Provide the [x, y] coordinate of the cell's center where the given text is located.  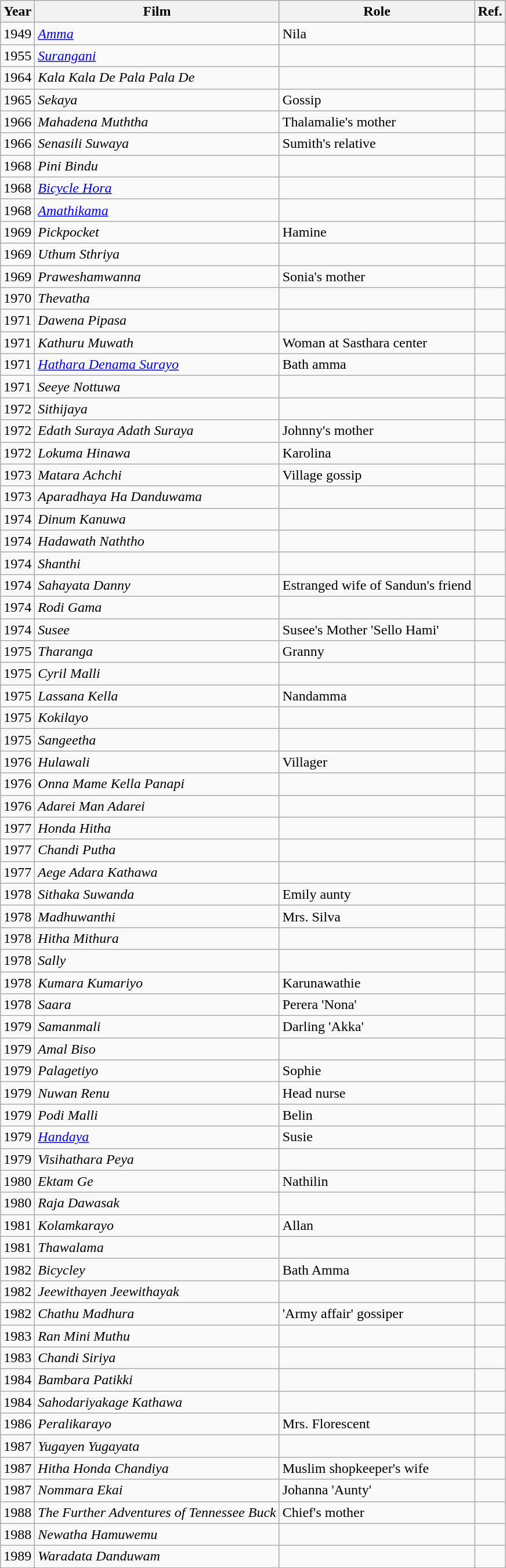
Thalamalie's mother [377, 122]
Hathara Denama Surayo [157, 365]
Susee's Mother 'Sello Hami' [377, 629]
Village gossip [377, 475]
Pickpocket [157, 232]
Mahadena Muththa [157, 122]
Allan [377, 1225]
Kala Kala De Pala Pala De [157, 78]
Muslim shopkeeper's wife [377, 1468]
Bath amma [377, 365]
Chandi Putha [157, 850]
Handaya [157, 1137]
Perera 'Nona' [377, 1005]
Darling 'Akka' [377, 1027]
Bath Amma [377, 1269]
Cyril Malli [157, 674]
Lokuma Hinawa [157, 453]
Johanna 'Aunty' [377, 1490]
1949 [17, 34]
Sophie [377, 1071]
Yugayen Yugayata [157, 1446]
Gossip [377, 100]
Surangani [157, 56]
Sithijaya [157, 409]
Chathu Madhura [157, 1313]
Jeewithayen Jeewithayak [157, 1291]
Nila [377, 34]
The Further Adventures of Tennessee Buck [157, 1512]
Tharanga [157, 652]
Dinum Kanuwa [157, 519]
Bicycley [157, 1269]
Sithaka Suwanda [157, 894]
Senasili Suwaya [157, 144]
Film [157, 12]
Hitha Honda Chandiya [157, 1468]
1964 [17, 78]
Ektam Ge [157, 1181]
Granny [377, 652]
Estranged wife of Sandun's friend [377, 585]
Nandamma [377, 696]
Matara Achchi [157, 475]
Seeye Nottuwa [157, 387]
Sumith's relative [377, 144]
Kathuru Muwath [157, 343]
Pini Bindu [157, 166]
Newatha Hamuwemu [157, 1534]
Johnny's mother [377, 431]
Nathilin [377, 1181]
1970 [17, 299]
Madhuwanthi [157, 916]
Karunawathie [377, 983]
Amma [157, 34]
Amathikama [157, 210]
Saara [157, 1005]
Uthum Sthriya [157, 254]
Sonia's mother [377, 277]
Sekaya [157, 100]
Susie [377, 1137]
Ran Mini Muthu [157, 1335]
Onna Mame Kella Panapi [157, 784]
Hitha Mithura [157, 938]
Peralikarayo [157, 1424]
Shanthi [157, 563]
Mrs. Silva [377, 916]
Sangeetha [157, 740]
Podi Malli [157, 1115]
Role [377, 12]
Kokilayo [157, 718]
Aparadhaya Ha Danduwama [157, 497]
Karolina [377, 453]
Sahodariyakage Kathawa [157, 1402]
Palagetiyo [157, 1071]
Hadawath Naththo [157, 541]
Nommara Ekai [157, 1490]
Honda Hitha [157, 828]
Raja Dawasak [157, 1203]
Visihathara Peya [157, 1159]
Dawena Pipasa [157, 321]
Waradata Danduwam [157, 1556]
'Army affair' gossiper [377, 1313]
Praweshamwanna [157, 277]
1955 [17, 56]
Rodi Gama [157, 607]
Hulawali [157, 762]
Woman at Sasthara center [377, 343]
Mrs. Florescent [377, 1424]
Bicycle Hora [157, 188]
Villager [377, 762]
Bambara Patikki [157, 1380]
Susee [157, 629]
Sahayata Danny [157, 585]
Adarei Man Adarei [157, 806]
Chandi Siriya [157, 1358]
Samanmali [157, 1027]
Kolamkarayo [157, 1225]
Thawalama [157, 1247]
Sally [157, 960]
Hamine [377, 232]
1965 [17, 100]
Belin [377, 1115]
Head nurse [377, 1093]
Kumara Kumariyo [157, 983]
Chief's mother [377, 1512]
Aege Adara Kathawa [157, 872]
Edath Suraya Adath Suraya [157, 431]
1986 [17, 1424]
Year [17, 12]
Emily aunty [377, 894]
Thevatha [157, 299]
Amal Biso [157, 1049]
Lassana Kella [157, 696]
Ref. [490, 12]
Nuwan Renu [157, 1093]
1989 [17, 1556]
